Pinpoint the cell where the given text exists, returning its [X, Y] midpoint coordinate. 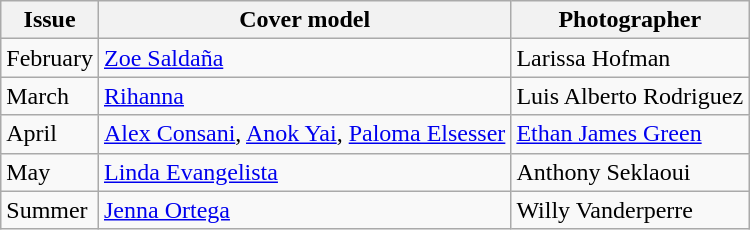
Anthony Seklaoui [630, 172]
Luis Alberto Rodriguez [630, 96]
Larissa Hofman [630, 58]
Photographer [630, 20]
Zoe Saldaña [304, 58]
Linda Evangelista [304, 172]
Rihanna [304, 96]
Alex Consani, Anok Yai, Paloma Elsesser [304, 134]
March [50, 96]
Issue [50, 20]
Summer [50, 210]
May [50, 172]
Ethan James Green [630, 134]
February [50, 58]
Willy Vanderperre [630, 210]
Cover model [304, 20]
April [50, 134]
Jenna Ortega [304, 210]
